Capture the cell that displays the provided text and extract its (X, Y) central coordinate. 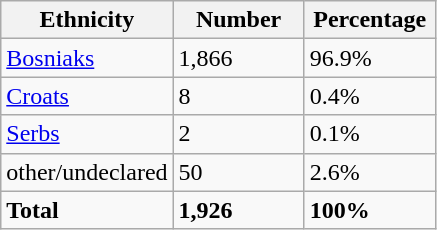
8 (238, 96)
2 (238, 134)
0.4% (370, 96)
Number (238, 20)
other/undeclared (87, 172)
Percentage (370, 20)
2.6% (370, 172)
Ethnicity (87, 20)
Total (87, 210)
50 (238, 172)
1,866 (238, 58)
Serbs (87, 134)
1,926 (238, 210)
Croats (87, 96)
Bosniaks (87, 58)
0.1% (370, 134)
100% (370, 210)
96.9% (370, 58)
